Return [x, y] of the center of cell containing provided text 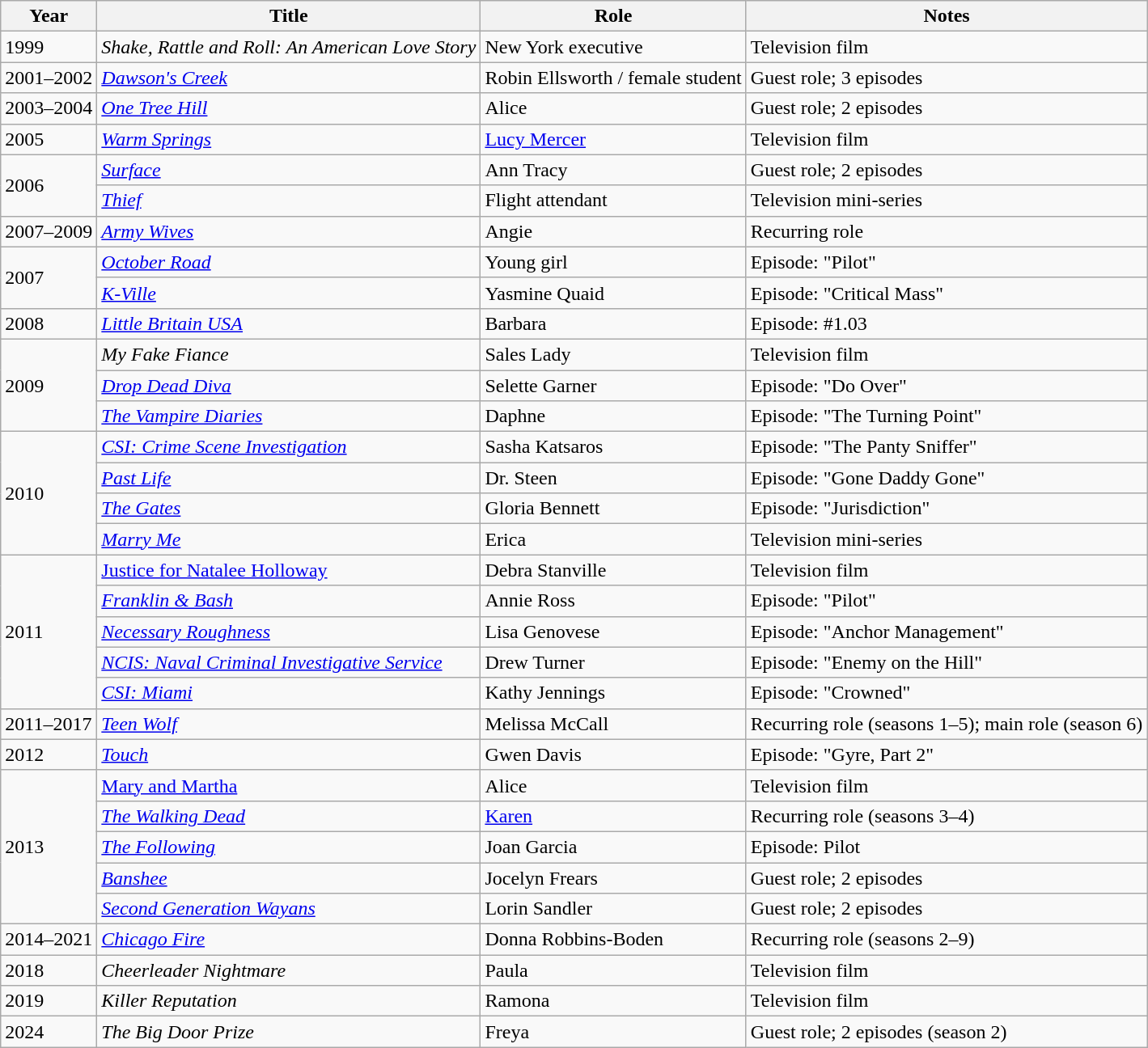
NCIS: Naval Criminal Investigative Service [289, 662]
Freya [613, 1032]
Drop Dead Diva [289, 386]
Recurring role (seasons 1–5); main role (season 6) [947, 724]
Robin Ellsworth / female student [613, 78]
Episode: Pilot [947, 847]
Role [613, 16]
Episode: "The Turning Point" [947, 416]
Angie [613, 231]
2013 [49, 847]
Selette Garner [613, 386]
Past Life [289, 478]
Warm Springs [289, 139]
The Vampire Diaries [289, 416]
Little Britain USA [289, 323]
Donna Robbins-Boden [613, 940]
Sales Lady [613, 354]
Shake, Rattle and Roll: An American Love Story [289, 47]
1999 [49, 47]
Flight attendant [613, 201]
CSI: Miami [289, 693]
Sasha Katsaros [613, 447]
2010 [49, 493]
One Tree Hill [289, 108]
Marry Me [289, 539]
2024 [49, 1032]
Dr. Steen [613, 478]
Kathy Jennings [613, 693]
Episode: "Gone Daddy Gone" [947, 478]
2019 [49, 1001]
Episode: "Jurisdiction" [947, 509]
Army Wives [289, 231]
2001–2002 [49, 78]
Recurring role (seasons 2–9) [947, 940]
Daphne [613, 416]
Episode: "Enemy on the Hill" [947, 662]
Justice for Natalee Holloway [289, 570]
Ramona [613, 1001]
2011 [49, 632]
Gwen Davis [613, 754]
Year [49, 16]
2007–2009 [49, 231]
CSI: Crime Scene Investigation [289, 447]
The Following [289, 847]
Young girl [613, 262]
2006 [49, 185]
Episode: #1.03 [947, 323]
Dawson's Creek [289, 78]
Episode: "Do Over" [947, 386]
Title [289, 16]
The Big Door Prize [289, 1032]
My Fake Fiance [289, 354]
Teen Wolf [289, 724]
Franklin & Bash [289, 601]
K-Ville [289, 293]
Chicago Fire [289, 940]
Lisa Genovese [613, 632]
2018 [49, 970]
The Walking Dead [289, 816]
Jocelyn Frears [613, 877]
Yasmine Quaid [613, 293]
Mary and Martha [289, 785]
2007 [49, 277]
Episode: "Critical Mass" [947, 293]
Necessary Roughness [289, 632]
2005 [49, 139]
Barbara [613, 323]
Touch [289, 754]
Joan Garcia [613, 847]
Debra Stanville [613, 570]
October Road [289, 262]
Second Generation Wayans [289, 909]
2011–2017 [49, 724]
Recurring role (seasons 3–4) [947, 816]
Lorin Sandler [613, 909]
Guest role; 3 episodes [947, 78]
Episode: "Anchor Management" [947, 632]
Surface [289, 170]
Erica [613, 539]
Paula [613, 970]
Episode: "The Panty Sniffer" [947, 447]
2008 [49, 323]
2012 [49, 754]
Episode: "Crowned" [947, 693]
Banshee [289, 877]
Thief [289, 201]
Guest role; 2 episodes (season 2) [947, 1032]
Episode: "Gyre, Part 2" [947, 754]
Melissa McCall [613, 724]
Killer Reputation [289, 1001]
Cheerleader Nightmare [289, 970]
Lucy Mercer [613, 139]
2009 [49, 385]
Recurring role [947, 231]
Notes [947, 16]
Karen [613, 816]
The Gates [289, 509]
2014–2021 [49, 940]
2003–2004 [49, 108]
Drew Turner [613, 662]
Ann Tracy [613, 170]
Gloria Bennett [613, 509]
New York executive [613, 47]
Annie Ross [613, 601]
